For the text-containing cell, return its midpoint in [x, y] coordinate format. 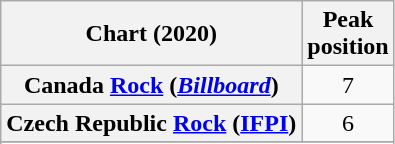
Chart (2020) [152, 34]
Czech Republic Rock (IFPI) [152, 123]
Peakposition [348, 34]
Canada Rock (Billboard) [152, 85]
7 [348, 85]
6 [348, 123]
